Locate the cell with the specified text and output its [x, y] center coordinate. 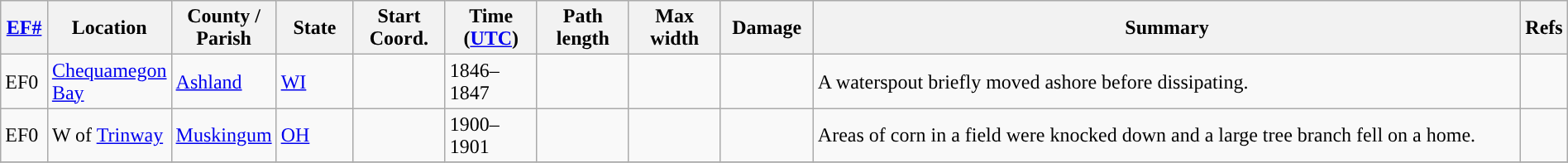
Ashland [223, 81]
EF# [25, 28]
State [314, 28]
Start Coord. [399, 28]
WI [314, 81]
Chequamegon Bay [109, 81]
OH [314, 136]
Areas of corn in a field were knocked down and a large tree branch fell on a home. [1166, 136]
Muskingum [223, 136]
Path length [582, 28]
A waterspout briefly moved ashore before dissipating. [1166, 81]
1846–1847 [491, 81]
Refs [1544, 28]
County / Parish [223, 28]
Max width [675, 28]
Location [109, 28]
W of Trinway [109, 136]
Time (UTC) [491, 28]
Damage [767, 28]
Summary [1166, 28]
1900–1901 [491, 136]
